Find where the given text appears and provide that cell's center as (x, y) coordinate. 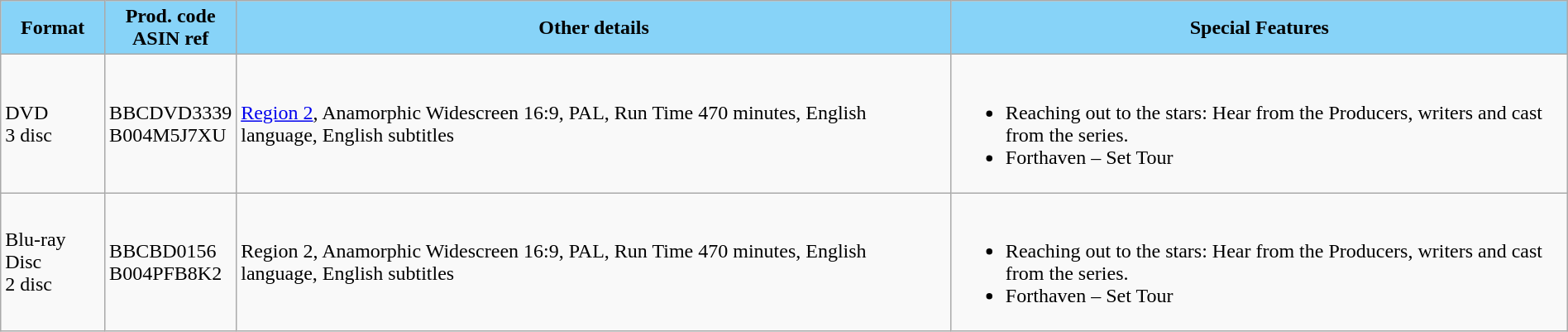
BBCBD0156B004PFB8K2 (170, 262)
Prod. codeASIN ref (170, 28)
Blu-ray Disc 2 disc (53, 262)
BBCDVD3339B004M5J7XU (170, 124)
Special Features (1259, 28)
Format (53, 28)
Other details (594, 28)
DVD 3 disc (53, 124)
